Search for the cell housing the specified text and yield its [x, y] center coordinate. 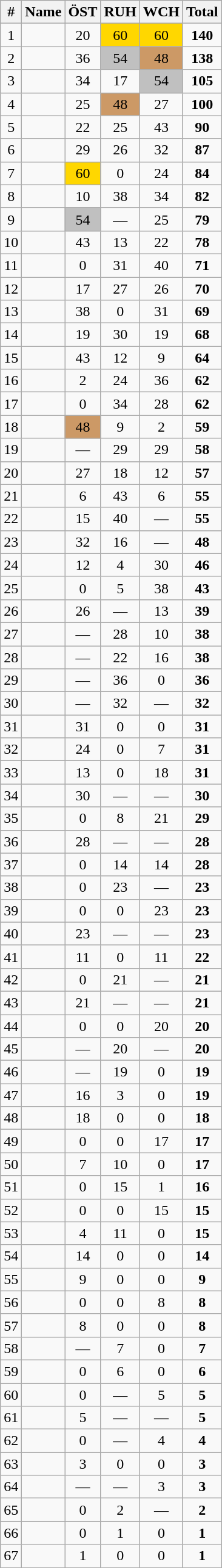
44 [11, 1026]
69 [202, 312]
65 [11, 1510]
71 [202, 265]
Name [44, 12]
53 [11, 1233]
140 [202, 35]
52 [11, 1210]
66 [11, 1533]
33 [11, 772]
45 [11, 1049]
ÖST [82, 12]
51 [11, 1187]
41 [11, 957]
78 [202, 242]
47 [11, 1095]
37 [11, 865]
105 [202, 81]
42 [11, 980]
63 [11, 1464]
90 [202, 127]
79 [202, 219]
61 [11, 1418]
138 [202, 58]
WCH [161, 12]
56 [11, 1302]
84 [202, 173]
68 [202, 335]
100 [202, 104]
87 [202, 150]
50 [11, 1164]
67 [11, 1556]
# [11, 12]
Total [202, 12]
82 [202, 196]
35 [11, 819]
49 [11, 1141]
70 [202, 289]
RUH [120, 12]
